From the cell containing the given text, extract its center point as (X, Y) coordinate. 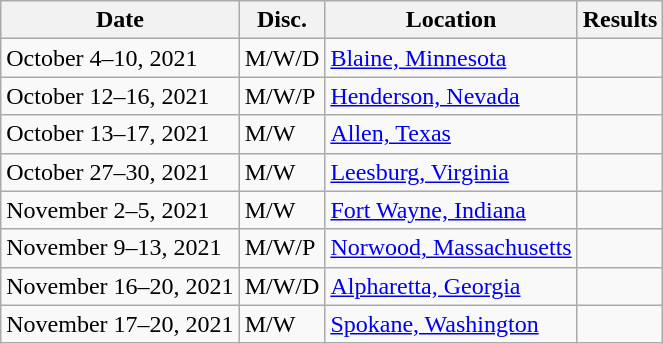
Disc. (282, 20)
November 17–20, 2021 (120, 324)
November 9–13, 2021 (120, 248)
Date (120, 20)
October 27–30, 2021 (120, 172)
Norwood, Massachusetts (451, 248)
Location (451, 20)
October 4–10, 2021 (120, 58)
October 13–17, 2021 (120, 134)
Blaine, Minnesota (451, 58)
Allen, Texas (451, 134)
November 16–20, 2021 (120, 286)
Results (620, 20)
November 2–5, 2021 (120, 210)
October 12–16, 2021 (120, 96)
Henderson, Nevada (451, 96)
Leesburg, Virginia (451, 172)
Alpharetta, Georgia (451, 286)
Spokane, Washington (451, 324)
Fort Wayne, Indiana (451, 210)
